Output the [x, y] coordinate of the center of the cell containing the given text.  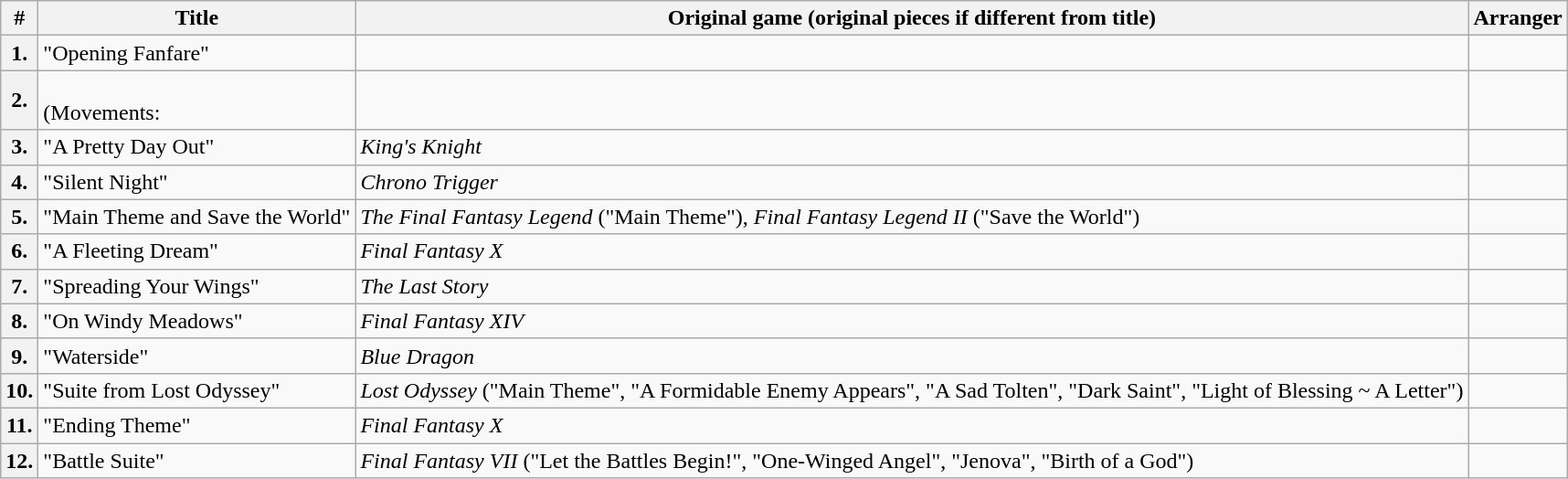
"Suite from Lost Odyssey" [197, 390]
King's Knight [912, 147]
8. [20, 321]
"On Windy Meadows" [197, 321]
Final Fantasy XIV [912, 321]
Chrono Trigger [912, 182]
1. [20, 53]
"Battle Suite" [197, 460]
2. [20, 101]
"Main Theme and Save the World" [197, 217]
Blue Dragon [912, 356]
Arranger [1518, 18]
Original game (original pieces if different from title) [912, 18]
"A Pretty Day Out" [197, 147]
12. [20, 460]
(Movements: [197, 101]
5. [20, 217]
"Ending Theme" [197, 425]
10. [20, 390]
The Last Story [912, 286]
"Silent Night" [197, 182]
7. [20, 286]
"A Fleeting Dream" [197, 251]
Lost Odyssey ("Main Theme", "A Formidable Enemy Appears", "A Sad Tolten", "Dark Saint", "Light of Blessing ~ A Letter") [912, 390]
Final Fantasy VII ("Let the Battles Begin!", "One-Winged Angel", "Jenova", "Birth of a God") [912, 460]
6. [20, 251]
Title [197, 18]
The Final Fantasy Legend ("Main Theme"), Final Fantasy Legend II ("Save the World") [912, 217]
"Spreading Your Wings" [197, 286]
4. [20, 182]
9. [20, 356]
3. [20, 147]
"Waterside" [197, 356]
"Opening Fanfare" [197, 53]
# [20, 18]
11. [20, 425]
